Determine the (X, Y) coordinate at the center of the cell enclosing the given text.  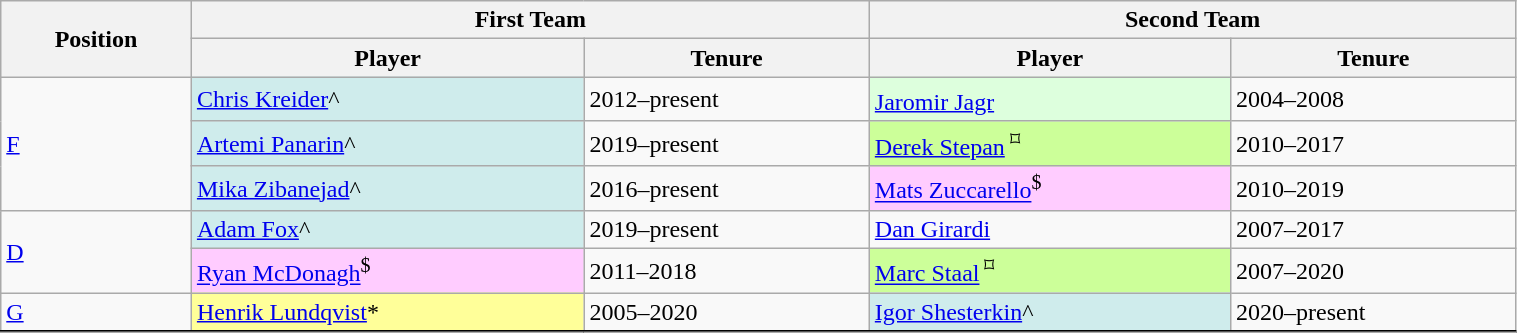
Henrik Lundqvist* (388, 312)
D (96, 252)
Artemi Panarin^ (388, 144)
Derek Stepan ⌑ (1050, 144)
2005–2020 (726, 312)
2010–2019 (1374, 188)
Mika Zibanejad^ (388, 188)
2012–present (726, 100)
2010–2017 (1374, 144)
Dan Girardi (1050, 230)
2004–2008 (1374, 100)
F (96, 144)
Jaromir Jagr (1050, 100)
Position (96, 39)
Adam Fox^ (388, 230)
2007–2020 (1374, 272)
Igor Shesterkin^ (1050, 312)
First Team (530, 20)
2016–present (726, 188)
G (96, 312)
Marc Staal ⌑ (1050, 272)
Chris Kreider^ (388, 100)
2011–2018 (726, 272)
Mats Zuccarello$ (1050, 188)
Second Team (1192, 20)
2020–present (1374, 312)
2007–2017 (1374, 230)
Ryan McDonagh$ (388, 272)
